For the text-containing cell, return its midpoint in [X, Y] coordinate format. 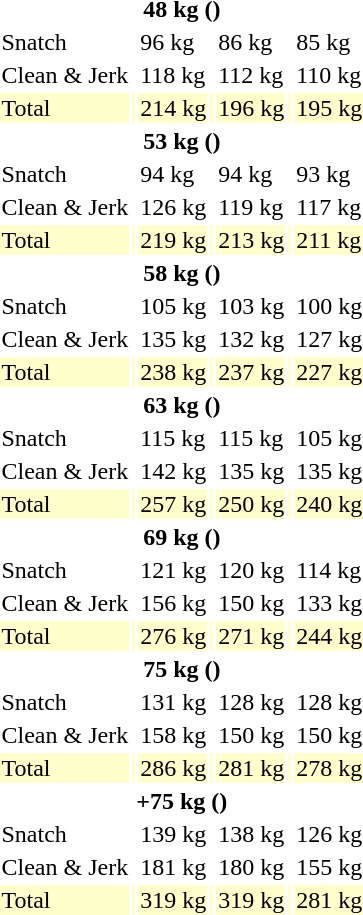
132 kg [252, 339]
126 kg [174, 207]
238 kg [174, 372]
96 kg [174, 42]
118 kg [174, 75]
237 kg [252, 372]
250 kg [252, 504]
213 kg [252, 240]
86 kg [252, 42]
286 kg [174, 768]
139 kg [174, 834]
121 kg [174, 570]
158 kg [174, 735]
180 kg [252, 867]
105 kg [174, 306]
131 kg [174, 702]
138 kg [252, 834]
181 kg [174, 867]
219 kg [174, 240]
276 kg [174, 636]
214 kg [174, 108]
196 kg [252, 108]
142 kg [174, 471]
281 kg [252, 768]
128 kg [252, 702]
156 kg [174, 603]
120 kg [252, 570]
271 kg [252, 636]
119 kg [252, 207]
103 kg [252, 306]
257 kg [174, 504]
112 kg [252, 75]
